Search for the cell housing the specified text and yield its (x, y) center coordinate. 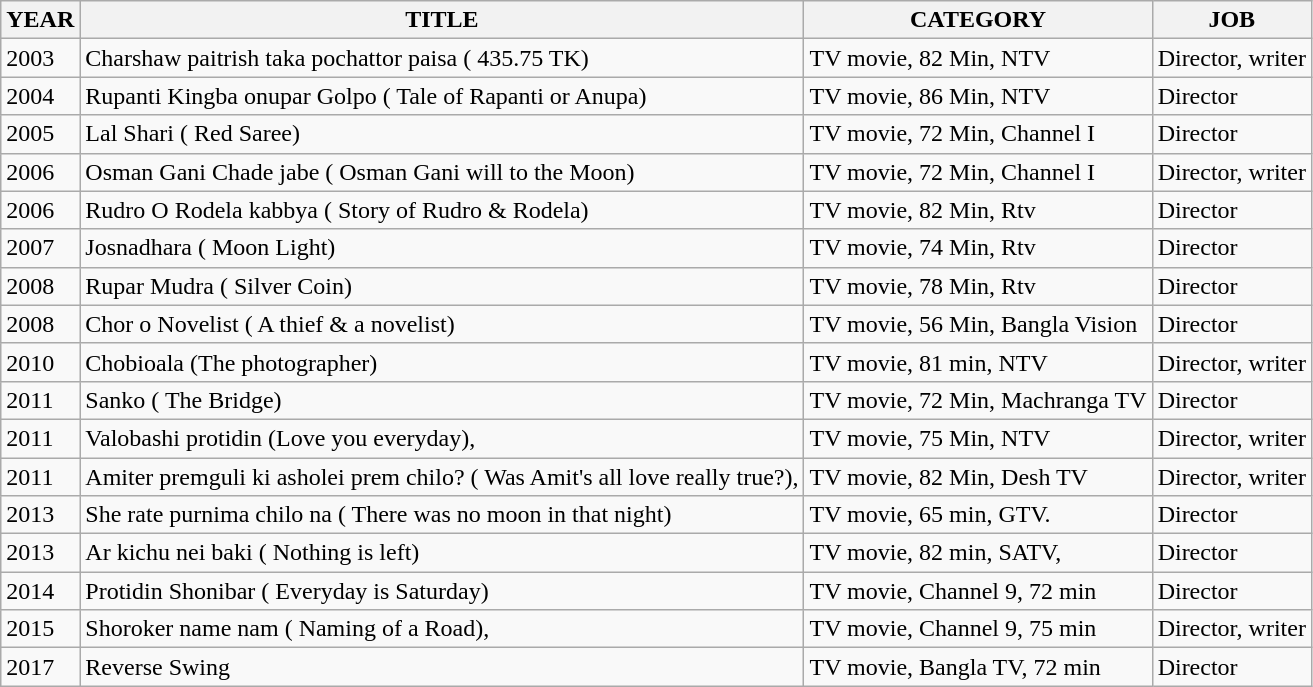
Osman Gani Chade jabe ( Osman Gani will to the Moon) (442, 172)
2010 (40, 362)
Rupar Mudra ( Silver Coin) (442, 286)
Josnadhara ( Moon Light) (442, 248)
TV movie, 74 Min, Rtv (978, 248)
TV movie, 72 Min, Machranga TV (978, 400)
Charshaw paitrish taka pochattor paisa ( 435.75 TK) (442, 58)
2007 (40, 248)
2014 (40, 591)
TV movie, 86 Min, NTV (978, 96)
Reverse Swing (442, 667)
TV movie, 75 Min, NTV (978, 438)
Lal Shari ( Red Saree) (442, 134)
TV movie, 78 Min, Rtv (978, 286)
CATEGORY (978, 20)
Shoroker name nam ( Naming of a Road), (442, 629)
Protidin Shonibar ( Everyday is Saturday) (442, 591)
Rudro O Rodela kabbya ( Story of Rudro & Rodela) (442, 210)
TITLE (442, 20)
Sanko ( The Bridge) (442, 400)
JOB (1232, 20)
Chor o Novelist ( A thief & a novelist) (442, 324)
TV movie, 56 Min, Bangla Vision (978, 324)
2003 (40, 58)
2015 (40, 629)
Amiter premguli ki asholei prem chilo? ( Was Amit's all love really true?), (442, 477)
Rupanti Kingba onupar Golpo ( Tale of Rapanti or Anupa) (442, 96)
TV movie, Channel 9, 72 min (978, 591)
2017 (40, 667)
Chobioala (The photographer) (442, 362)
TV movie, 82 min, SATV, (978, 553)
TV movie, 81 min, NTV (978, 362)
TV movie, 82 Min, NTV (978, 58)
Valobashi protidin (Love you everyday), (442, 438)
TV movie, Channel 9, 75 min (978, 629)
2004 (40, 96)
She rate purnima chilo na ( There was no moon in that night) (442, 515)
TV movie, 82 Min, Rtv (978, 210)
YEAR (40, 20)
TV movie, Bangla TV, 72 min (978, 667)
TV movie, 82 Min, Desh TV (978, 477)
2005 (40, 134)
Ar kichu nei baki ( Nothing is left) (442, 553)
TV movie, 65 min, GTV. (978, 515)
